Return [x, y] of the center of cell containing provided text 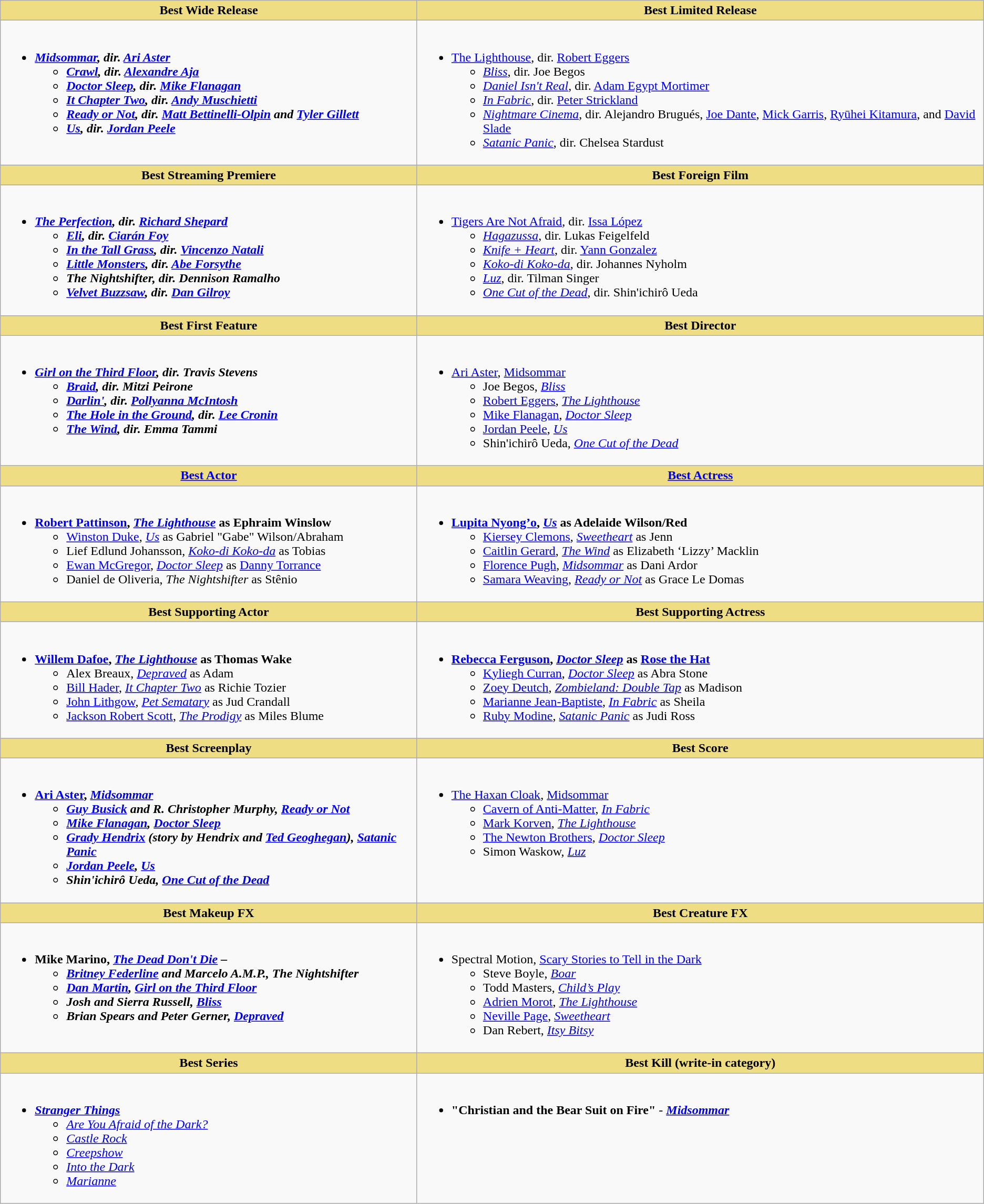
Best Creature FX [700, 913]
Best Screenplay [209, 748]
Best Supporting Actor [209, 612]
Best Supporting Actress [700, 612]
Best Series [209, 1063]
Best Actor [209, 476]
Best Director [700, 325]
The Haxan Cloak, MidsommarCavern of Anti-Matter, In FabricMark Korven, The LighthouseThe Newton Brothers, Doctor SleepSimon Waskow, Luz [700, 830]
Stranger ThingsAre You Afraid of the Dark?Castle RockCreepshowInto the DarkMarianne [209, 1138]
Best Wide Release [209, 11]
Best Score [700, 748]
Best First Feature [209, 325]
Best Limited Release [700, 11]
Best Kill (write-in category) [700, 1063]
Best Makeup FX [209, 913]
Ari Aster, MidsommarJoe Begos, BlissRobert Eggers, The LighthouseMike Flanagan, Doctor SleepJordan Peele, UsShin'ichirô Ueda, One Cut of the Dead [700, 400]
Best Actress [700, 476]
"Christian and the Bear Suit on Fire" - Midsommar [700, 1138]
Best Streaming Premiere [209, 175]
Best Foreign Film [700, 175]
